Pinpoint the cell where the given text exists, returning its [X, Y] midpoint coordinate. 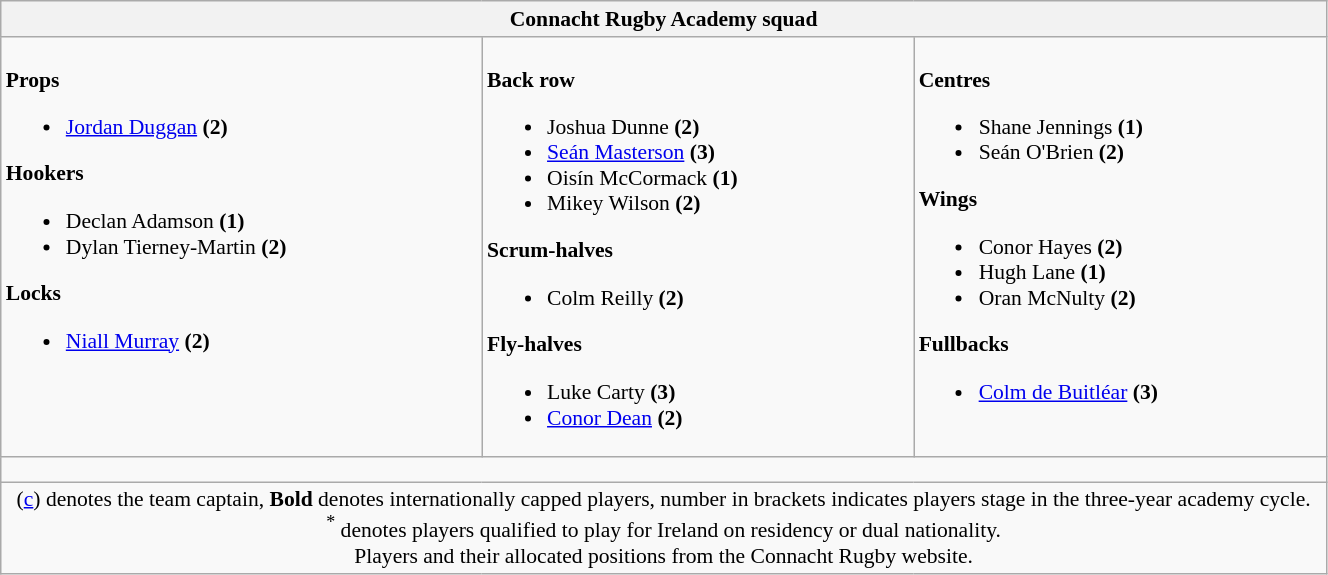
Props Jordan Duggan (2)Hookers Declan Adamson (1) Dylan Tierney-Martin (2)Locks Niall Murray (2) [242, 247]
Centres Shane Jennings (1) Seán O'Brien (2)Wings Conor Hayes (2) Hugh Lane (1) Oran McNulty (2)Fullbacks Colm de Buitléar (3) [1120, 247]
Connacht Rugby Academy squad [664, 19]
Back row Joshua Dunne (2) Seán Masterson (3) Oisín McCormack (1) Mikey Wilson (2)Scrum-halves Colm Reilly (2)Fly-halves Luke Carty (3) Conor Dean (2) [698, 247]
